Search for the cell housing the specified text and yield its (X, Y) center coordinate. 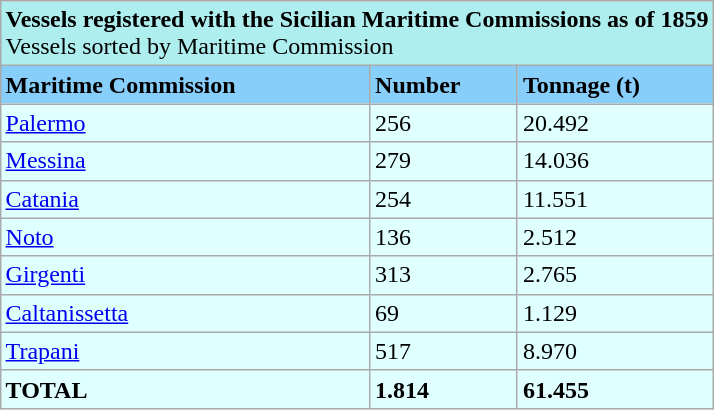
Vessels registered with the Sicilian Maritime Commissions as of 1859Vessels sorted by Maritime Commission (357, 34)
TOTAL (185, 389)
Palermo (185, 123)
1.129 (616, 313)
Number (444, 85)
8.970 (616, 351)
Messina (185, 161)
1.814 (444, 389)
2.512 (616, 237)
2.765 (616, 275)
254 (444, 199)
256 (444, 123)
14.036 (616, 161)
136 (444, 237)
20.492 (616, 123)
279 (444, 161)
Catania (185, 199)
Tonnage (t) (616, 85)
Trapani (185, 351)
69 (444, 313)
Maritime Commission (185, 85)
11.551 (616, 199)
61.455 (616, 389)
Noto (185, 237)
Girgenti (185, 275)
517 (444, 351)
Caltanissetta (185, 313)
313 (444, 275)
